Return the [X, Y] coordinate for the center point of the cell that contains the specified text.  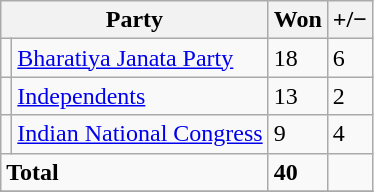
Total [134, 172]
Won [298, 20]
9 [298, 134]
6 [350, 58]
40 [298, 172]
+/− [350, 20]
18 [298, 58]
13 [298, 96]
4 [350, 134]
Indian National Congress [140, 134]
Bharatiya Janata Party [140, 58]
Independents [140, 96]
2 [350, 96]
Party [134, 20]
